Scan for the cell matching the given text and deliver its [x, y] coordinate at center. 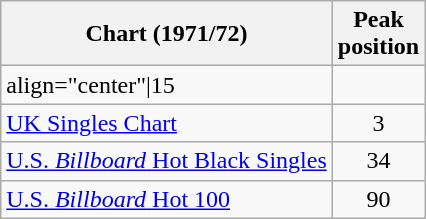
90 [378, 199]
U.S. Billboard Hot Black Singles [167, 161]
Chart (1971/72) [167, 34]
34 [378, 161]
UK Singles Chart [167, 123]
U.S. Billboard Hot 100 [167, 199]
align="center"|15 [167, 85]
Peakposition [378, 34]
3 [378, 123]
